Scan for the cell matching the given text and deliver its (x, y) coordinate at center. 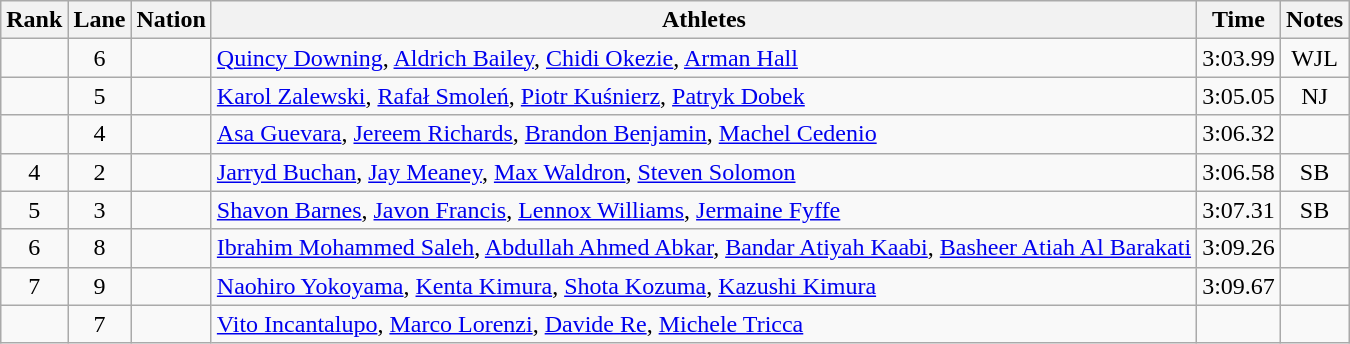
3:07.31 (1239, 210)
3:05.05 (1239, 96)
2 (100, 172)
NJ (1314, 96)
9 (100, 286)
8 (100, 248)
WJL (1314, 58)
Asa Guevara, Jereem Richards, Brandon Benjamin, Machel Cedenio (704, 134)
3:03.99 (1239, 58)
Notes (1314, 20)
Vito Incantalupo, Marco Lorenzi, Davide Re, Michele Tricca (704, 324)
Karol Zalewski, Rafał Smoleń, Piotr Kuśnierz, Patryk Dobek (704, 96)
3 (100, 210)
Shavon Barnes, Javon Francis, Lennox Williams, Jermaine Fyffe (704, 210)
3:06.58 (1239, 172)
3:06.32 (1239, 134)
3:09.67 (1239, 286)
Athletes (704, 20)
Rank (34, 20)
Quincy Downing, Aldrich Bailey, Chidi Okezie, Arman Hall (704, 58)
Naohiro Yokoyama, Kenta Kimura, Shota Kozuma, Kazushi Kimura (704, 286)
Time (1239, 20)
Ibrahim Mohammed Saleh, Abdullah Ahmed Abkar, Bandar Atiyah Kaabi, Basheer Atiah Al Barakati (704, 248)
Lane (100, 20)
Jarryd Buchan, Jay Meaney, Max Waldron, Steven Solomon (704, 172)
Nation (171, 20)
3:09.26 (1239, 248)
